Find where the given text appears and provide that cell's center as (x, y) coordinate. 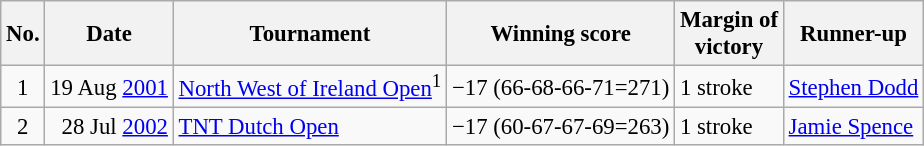
Margin ofvictory (730, 34)
−17 (60-67-67-69=263) (561, 127)
TNT Dutch Open (310, 127)
Winning score (561, 34)
28 Jul 2002 (109, 127)
19 Aug 2001 (109, 87)
2 (23, 127)
Tournament (310, 34)
Jamie Spence (853, 127)
North West of Ireland Open1 (310, 87)
No. (23, 34)
Runner-up (853, 34)
Stephen Dodd (853, 87)
−17 (66-68-66-71=271) (561, 87)
Date (109, 34)
1 (23, 87)
